Output the [X, Y] coordinate of the center of the cell containing the given text.  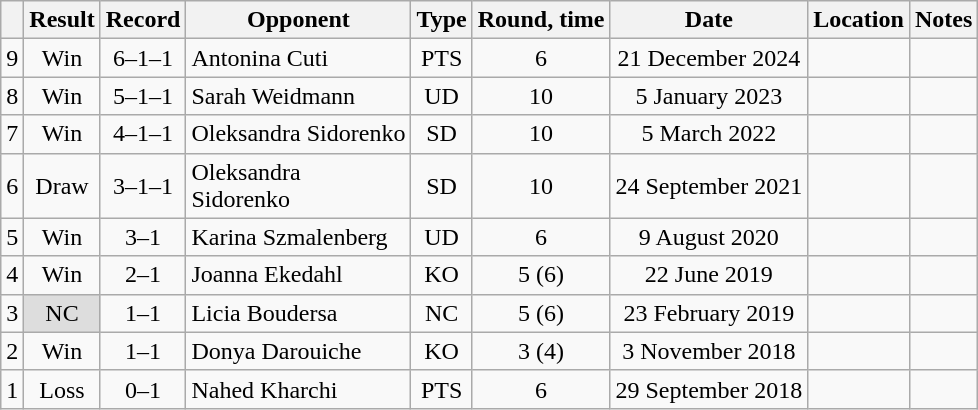
Joanna Ekedahl [298, 275]
0–1 [143, 389]
Record [143, 20]
3 [12, 313]
5 [12, 237]
4–1–1 [143, 134]
Result [62, 20]
4 [12, 275]
9 [12, 58]
22 June 2019 [709, 275]
24 September 2021 [709, 186]
7 [12, 134]
8 [12, 96]
3 November 2018 [709, 351]
Donya Darouiche [298, 351]
3 (4) [541, 351]
3–1 [143, 237]
Sarah Weidmann [298, 96]
Location [859, 20]
5–1–1 [143, 96]
29 September 2018 [709, 389]
Round, time [541, 20]
5 January 2023 [709, 96]
21 December 2024 [709, 58]
Draw [62, 186]
9 August 2020 [709, 237]
Antonina Cuti [298, 58]
Notes [943, 20]
6–1–1 [143, 58]
1 [12, 389]
23 February 2019 [709, 313]
Nahed Kharchi [298, 389]
Karina Szmalenberg [298, 237]
Loss [62, 389]
Opponent [298, 20]
Date [709, 20]
OleksandraSidorenko [298, 186]
Oleksandra Sidorenko [298, 134]
Licia Boudersa [298, 313]
2 [12, 351]
5 March 2022 [709, 134]
Type [442, 20]
2–1 [143, 275]
3–1–1 [143, 186]
